Capture the cell that displays the provided text and extract its [X, Y] central coordinate. 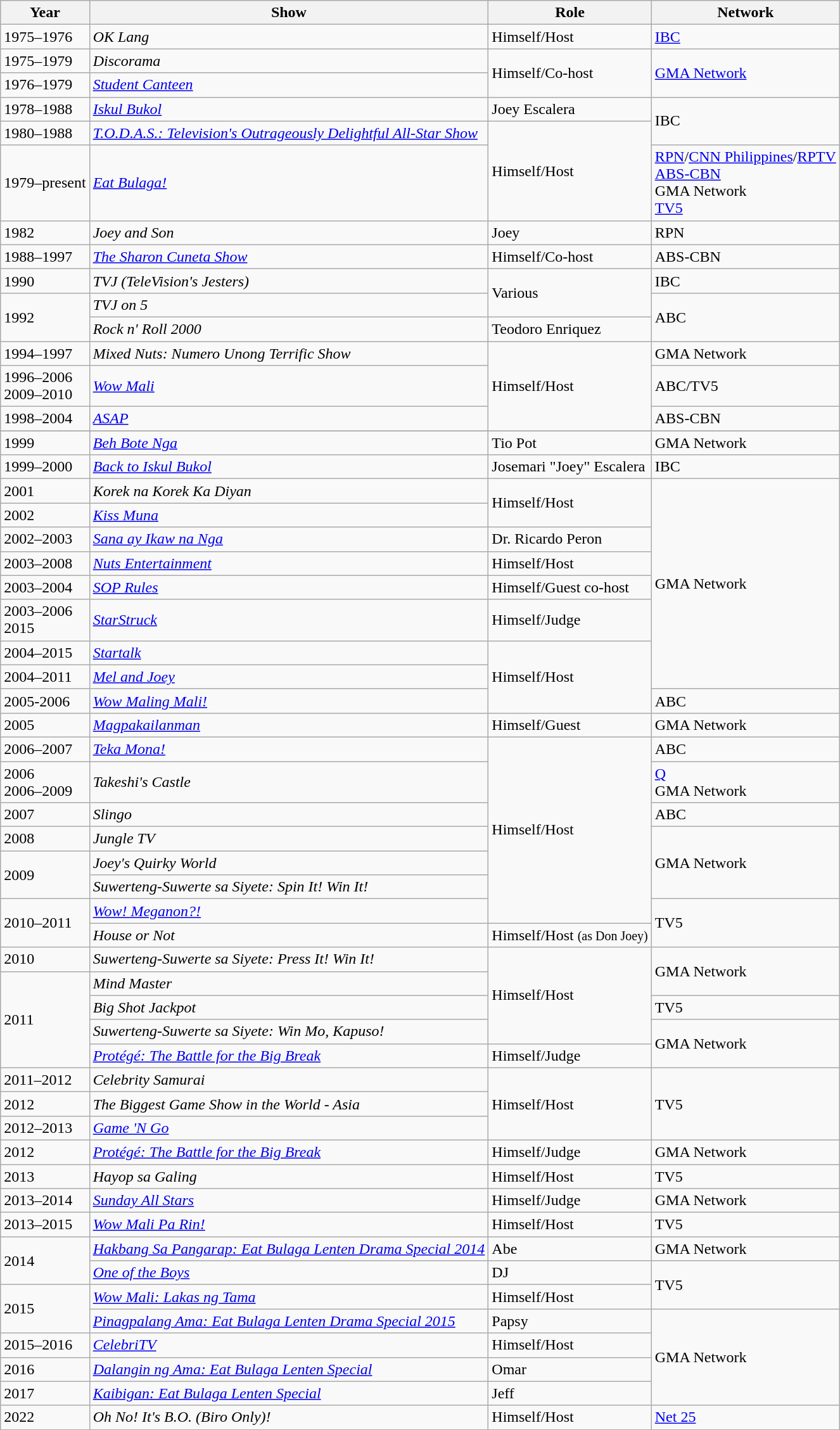
1979–present [45, 182]
Wow Mali Pa Rin! [289, 1225]
Korek na Korek Ka Diyan [289, 491]
1988–1997 [45, 257]
The Biggest Game Show in the World - Asia [289, 1104]
2003–2004 [45, 587]
2017 [45, 1393]
Wow Maling Mali! [289, 701]
Game 'N Go [289, 1128]
Omar [570, 1369]
2014 [45, 1261]
2013 [45, 1177]
Joey's Quirky World [289, 863]
2007 [45, 815]
Hakbang Sa Pangarap: Eat Bulaga Lenten Drama Special 2014 [289, 1249]
RPN [745, 233]
Sana ay Ikaw na Nga [289, 539]
Year [45, 13]
2003–20062015 [45, 620]
1994–1997 [45, 353]
Suwerteng-Suwerte sa Siyete: Spin It! Win It! [289, 887]
Kaibigan: Eat Bulaga Lenten Special [289, 1393]
Jeff [570, 1393]
Takeshi's Castle [289, 782]
2005-2006 [45, 701]
2015–2016 [45, 1345]
Joey Escalera [570, 109]
2013–2014 [45, 1201]
Jungle TV [289, 839]
1982 [45, 233]
T.O.D.A.S.: Television's Outrageously Delightful All-Star Show [289, 133]
Joey and Son [289, 233]
1998–2004 [45, 419]
1992 [45, 317]
Iskul Bukol [289, 109]
Oh No! It's B.O. (Biro Only)! [289, 1417]
Himself/Guest co-host [570, 587]
Papsy [570, 1321]
Startalk [289, 653]
2013–2015 [45, 1225]
Celebrity Samurai [289, 1080]
Mixed Nuts: Numero Unong Terrific Show [289, 353]
StarStruck [289, 620]
1975–1979 [45, 61]
Mind Master [289, 983]
Big Shot Jackpot [289, 1007]
Various [570, 293]
Magpakailanman [289, 725]
TVJ (TeleVision's Jesters) [289, 281]
ABC/TV5 [745, 386]
Wow! Meganon?! [289, 911]
2015 [45, 1309]
RPN/CNN Philippines/RPTVABS-CBNGMA NetworkTV5 [745, 182]
2016 [45, 1369]
1975–1976 [45, 37]
2022 [45, 1417]
Rock n' Roll 2000 [289, 329]
Kiss Muna [289, 515]
1999–2000 [45, 467]
Beh Bote Nga [289, 443]
2004–2015 [45, 653]
2012–2013 [45, 1128]
2006–2007 [45, 749]
2011–2012 [45, 1080]
Net 25 [745, 1417]
2008 [45, 839]
2010–2011 [45, 923]
1996–20062009–2010 [45, 386]
Dalangin ng Ama: Eat Bulaga Lenten Special [289, 1369]
2003–2008 [45, 563]
One of the Boys [289, 1273]
Wow Mali: Lakas ng Tama [289, 1297]
2011 [45, 1019]
2002 [45, 515]
Josemari "Joey" Escalera [570, 467]
Role [570, 13]
Eat Bulaga! [289, 182]
Nuts Entertainment [289, 563]
1976–1979 [45, 85]
CelebriTV [289, 1345]
Sunday All Stars [289, 1201]
1999 [45, 443]
TVJ on 5 [289, 305]
2010 [45, 959]
2005 [45, 725]
Back to Iskul Bukol [289, 467]
OK Lang [289, 37]
House or Not [289, 935]
Mel and Joey [289, 677]
Dr. Ricardo Peron [570, 539]
Himself/Guest [570, 725]
Joey [570, 233]
Wow Mali [289, 386]
DJ [570, 1273]
Suwerteng-Suwerte sa Siyete: Win Mo, Kapuso! [289, 1031]
2002–2003 [45, 539]
2001 [45, 491]
Abe [570, 1249]
2004–2011 [45, 677]
Hayop sa Galing [289, 1177]
20062006–2009 [45, 782]
2009 [45, 875]
1978–1988 [45, 109]
Himself/Host (as Don Joey) [570, 935]
ASAP [289, 419]
Show [289, 13]
1990 [45, 281]
Suwerteng-Suwerte sa Siyete: Press It! Win It! [289, 959]
Slingo [289, 815]
Teka Mona! [289, 749]
Q GMA Network [745, 782]
Teodoro Enriquez [570, 329]
Network [745, 13]
Pinagpalang Ama: Eat Bulaga Lenten Drama Special 2015 [289, 1321]
Student Canteen [289, 85]
Discorama [289, 61]
Tio Pot [570, 443]
The Sharon Cuneta Show [289, 257]
SOP Rules [289, 587]
1980–1988 [45, 133]
